Determine the [x, y] coordinate at the center of the cell enclosing the given text.  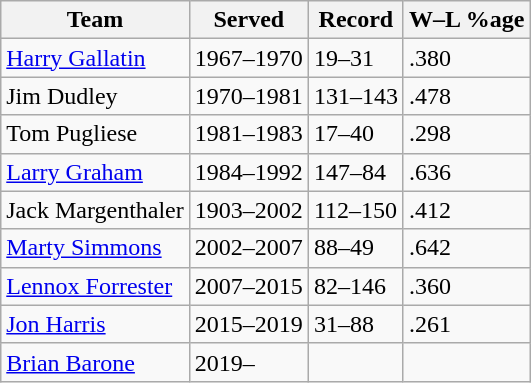
Jim Dudley [96, 96]
17–40 [356, 134]
Record [356, 20]
.261 [466, 324]
131–143 [356, 96]
88–49 [356, 248]
147–84 [356, 172]
.478 [466, 96]
.412 [466, 210]
Marty Simmons [96, 248]
2002–2007 [248, 248]
2007–2015 [248, 286]
Team [96, 20]
2015–2019 [248, 324]
.298 [466, 134]
Served [248, 20]
.636 [466, 172]
Tom Pugliese [96, 134]
1970–1981 [248, 96]
Harry Gallatin [96, 58]
1981–1983 [248, 134]
82–146 [356, 286]
2019– [248, 362]
Brian Barone [96, 362]
Lennox Forrester [96, 286]
1967–1970 [248, 58]
112–150 [356, 210]
1903–2002 [248, 210]
Jack Margenthaler [96, 210]
.380 [466, 58]
Jon Harris [96, 324]
1984–1992 [248, 172]
.360 [466, 286]
19–31 [356, 58]
Larry Graham [96, 172]
W–L %age [466, 20]
31–88 [356, 324]
.642 [466, 248]
